Locate the cell with the specified text and output its (x, y) center coordinate. 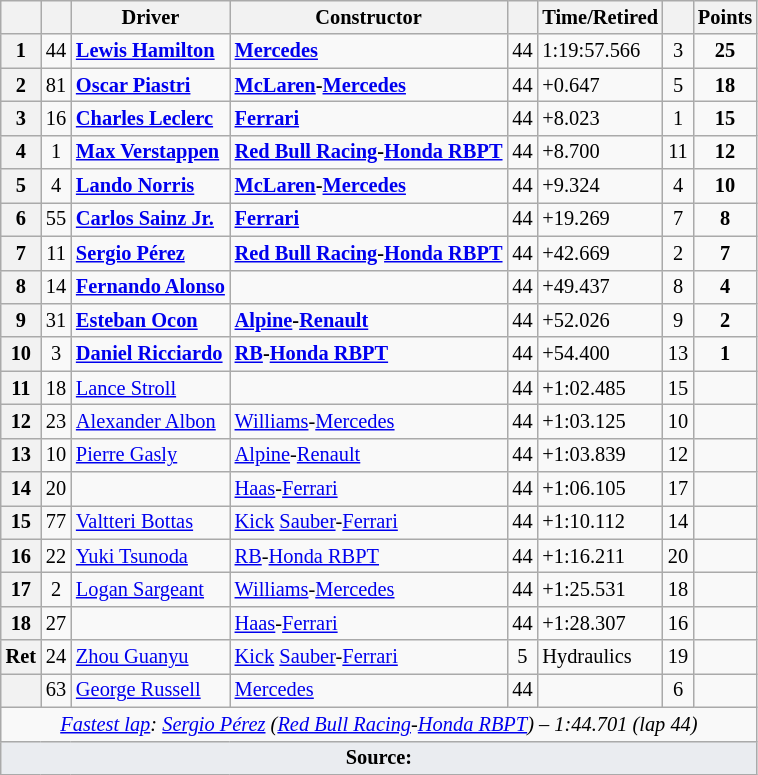
+52.026 (600, 320)
1:19:57.566 (600, 51)
81 (56, 85)
25 (725, 51)
+54.400 (600, 354)
Logan Sargeant (150, 589)
55 (56, 219)
Lewis Hamilton (150, 51)
77 (56, 522)
Lando Norris (150, 186)
Points (725, 17)
+1:16.211 (600, 556)
Fernando Alonso (150, 287)
24 (56, 657)
Driver (150, 17)
Carlos Sainz Jr. (150, 219)
+8.700 (600, 152)
63 (56, 690)
+1:02.485 (600, 388)
+1:03.839 (600, 455)
Max Verstappen (150, 152)
Oscar Piastri (150, 85)
+19.269 (600, 219)
Yuki Tsunoda (150, 556)
Sergio Pérez (150, 253)
+9.324 (600, 186)
+1:06.105 (600, 489)
Valtteri Bottas (150, 522)
+8.023 (600, 118)
Pierre Gasly (150, 455)
+42.669 (600, 253)
+1:25.531 (600, 589)
Daniel Ricciardo (150, 354)
+1:10.112 (600, 522)
Alexander Albon (150, 421)
Charles Leclerc (150, 118)
Ret (21, 657)
Lance Stroll (150, 388)
Esteban Ocon (150, 320)
22 (56, 556)
19 (678, 657)
George Russell (150, 690)
31 (56, 320)
+49.437 (600, 287)
+0.647 (600, 85)
Fastest lap: Sergio Pérez (Red Bull Racing-Honda RBPT) – 1:44.701 (lap 44) (379, 724)
Zhou Guanyu (150, 657)
23 (56, 421)
+1:03.125 (600, 421)
27 (56, 623)
+1:28.307 (600, 623)
Hydraulics (600, 657)
Source: (379, 758)
Time/Retired (600, 17)
Constructor (369, 17)
